Return the [x, y] coordinate for the center point of the cell that contains the specified text.  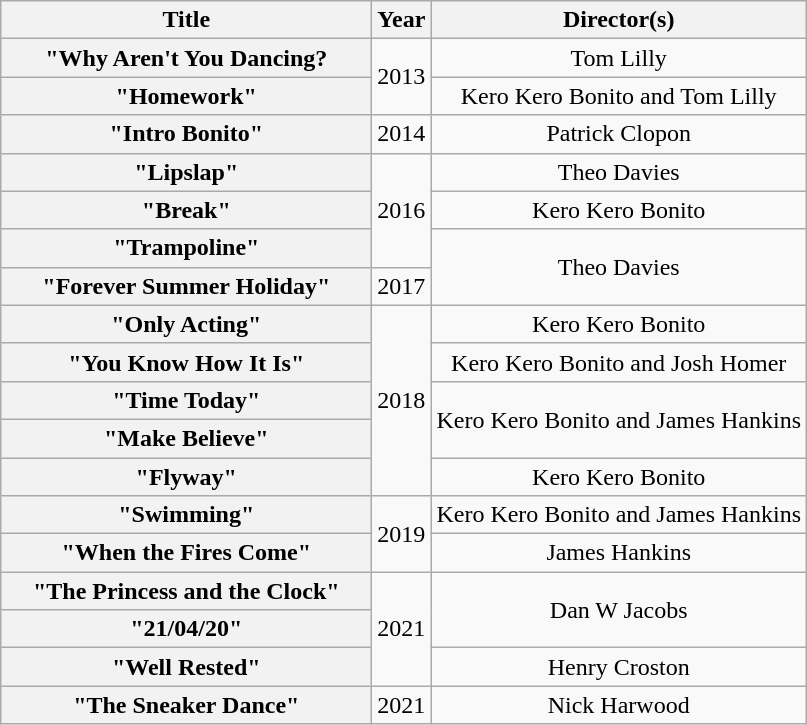
2017 [402, 286]
"Break" [186, 210]
"The Princess and the Clock" [186, 591]
"Swimming" [186, 515]
"The Sneaker Dance" [186, 705]
"You Know How It Is" [186, 362]
"Why Aren't You Dancing? [186, 58]
"Homework" [186, 96]
"Trampoline" [186, 248]
2019 [402, 534]
"Time Today" [186, 400]
Year [402, 20]
2014 [402, 134]
Henry Croston [619, 667]
Title [186, 20]
"Make Believe" [186, 438]
Kero Kero Bonito and Tom Lilly [619, 96]
"Lipslap" [186, 172]
James Hankins [619, 553]
"Only Acting" [186, 324]
Nick Harwood [619, 705]
Director(s) [619, 20]
"21/04/20" [186, 629]
2013 [402, 77]
"Forever Summer Holiday" [186, 286]
2016 [402, 210]
"When the Fires Come" [186, 553]
Tom Lilly [619, 58]
Kero Kero Bonito and Josh Homer [619, 362]
"Intro Bonito" [186, 134]
Patrick Clopon [619, 134]
"Well Rested" [186, 667]
"Flyway" [186, 477]
2018 [402, 400]
Dan W Jacobs [619, 610]
